Extract the [x, y] coordinate from the center of the cell holding the provided text.  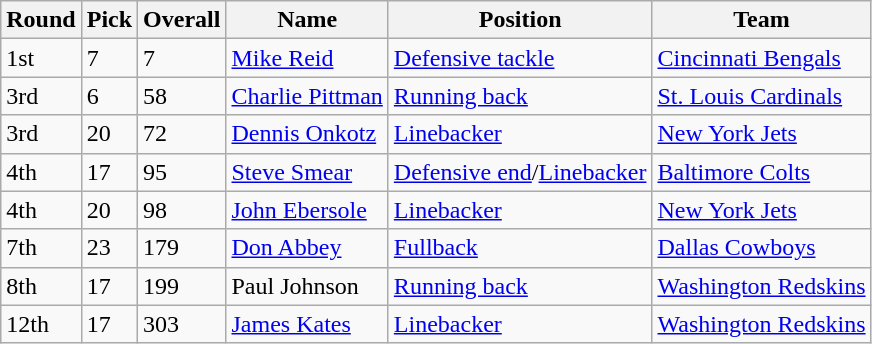
Charlie Pittman [307, 96]
6 [109, 96]
98 [182, 210]
Team [762, 20]
Defensive tackle [520, 58]
Dennis Onkotz [307, 134]
Pick [109, 20]
Steve Smear [307, 172]
Name [307, 20]
Defensive end/Linebacker [520, 172]
Overall [182, 20]
Cincinnati Bengals [762, 58]
303 [182, 324]
7th [41, 248]
James Kates [307, 324]
95 [182, 172]
1st [41, 58]
St. Louis Cardinals [762, 96]
23 [109, 248]
Mike Reid [307, 58]
8th [41, 286]
199 [182, 286]
12th [41, 324]
Fullback [520, 248]
Round [41, 20]
Baltimore Colts [762, 172]
Position [520, 20]
Don Abbey [307, 248]
179 [182, 248]
72 [182, 134]
58 [182, 96]
Paul Johnson [307, 286]
John Ebersole [307, 210]
Dallas Cowboys [762, 248]
